Detect which cell encompasses the target text, then output its [x, y] center coordinate. 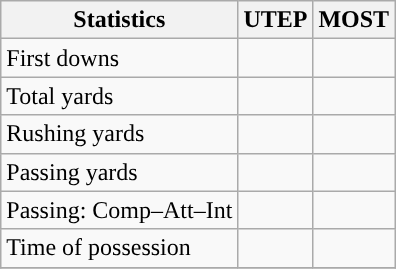
UTEP [276, 20]
Passing yards [120, 172]
Time of possession [120, 248]
Rushing yards [120, 134]
Passing: Comp–Att–Int [120, 210]
Total yards [120, 96]
First downs [120, 58]
MOST [354, 20]
Statistics [120, 20]
